Determine the (X, Y) coordinate at the center of the cell enclosing the given text.  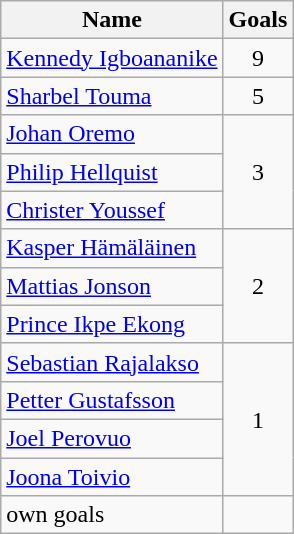
own goals (112, 515)
Petter Gustafsson (112, 400)
Prince Ikpe Ekong (112, 324)
Christer Youssef (112, 210)
Mattias Jonson (112, 286)
Goals (258, 20)
1 (258, 419)
Johan Oremo (112, 134)
Name (112, 20)
Philip Hellquist (112, 172)
Kasper Hämäläinen (112, 248)
5 (258, 96)
Sharbel Touma (112, 96)
Joona Toivio (112, 477)
9 (258, 58)
Sebastian Rajalakso (112, 362)
Joel Perovuo (112, 438)
3 (258, 172)
Kennedy Igboananike (112, 58)
2 (258, 286)
